Capture the cell that displays the provided text and extract its [x, y] central coordinate. 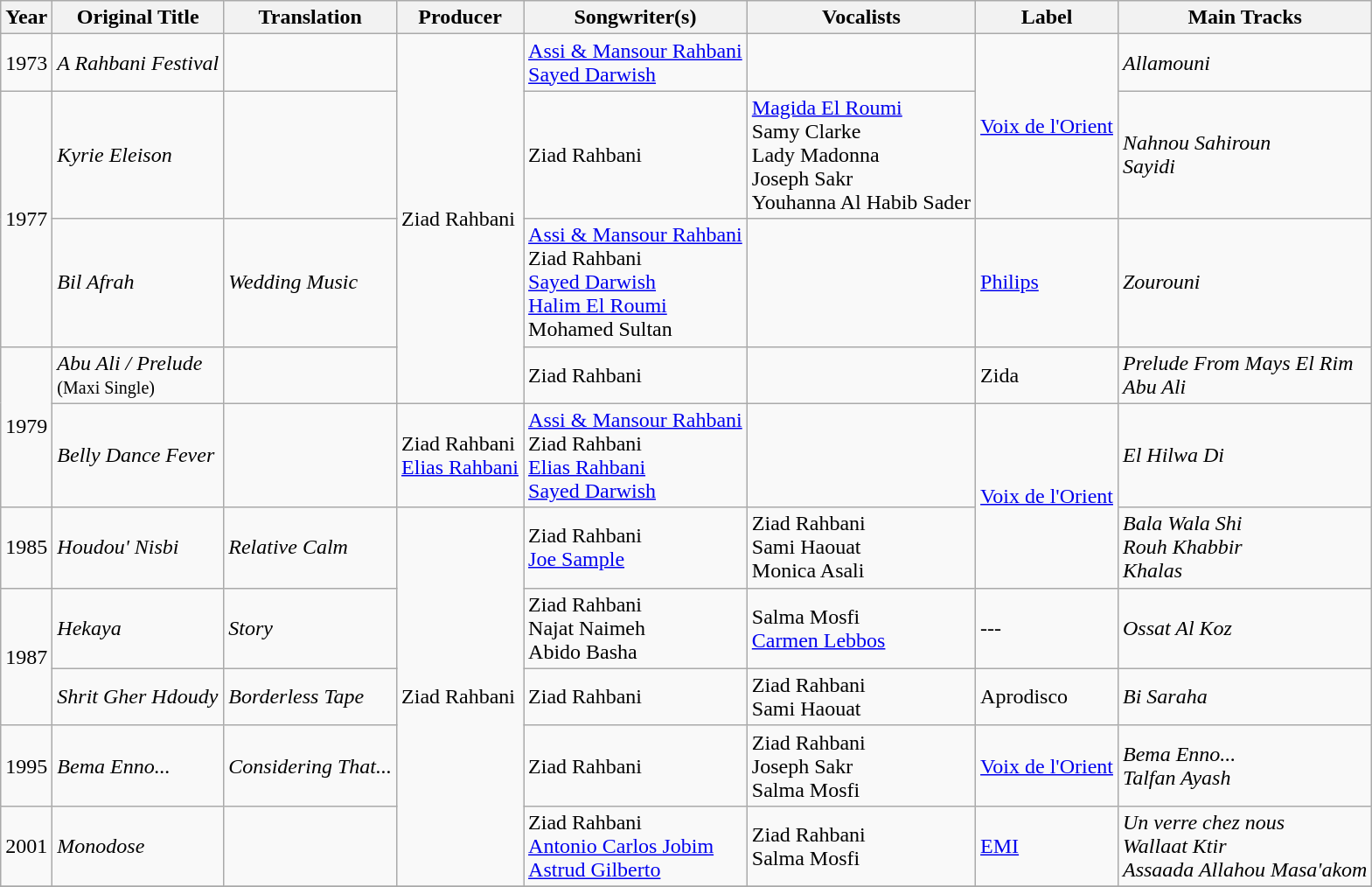
Hekaya [138, 628]
Philips [1048, 283]
Considering That... [310, 765]
Nahnou SahirounSayidi [1244, 155]
Borderless Tape [310, 696]
A Rahbani Festival [138, 63]
Producer [460, 17]
1995 [26, 765]
Ossat Al Koz [1244, 628]
Ziad RahbaniSalma Mosfi [860, 846]
EMI [1048, 846]
Ziad RahbaniNajat NaimehAbido Basha [636, 628]
Kyrie Eleison [138, 155]
Zourouni [1244, 283]
Ziad RahbaniElias Rahbani [460, 455]
1979 [26, 427]
Bil Afrah [138, 283]
Allamouni [1244, 63]
Songwriter(s) [636, 17]
Prelude From Mays El RimAbu Ali [1244, 374]
Aprodisco [1048, 696]
Un verre chez nousWallaat KtirAssaada Allahou Masa'akom [1244, 846]
Year [26, 17]
Translation [310, 17]
Belly Dance Fever [138, 455]
Ziad RahbaniJoe Sample [636, 548]
Relative Calm [310, 548]
Assi & Mansour RahbaniZiad RahbaniElias RahbaniSayed Darwish [636, 455]
Ziad RahbaniSami HaouatMonica Asali [860, 548]
Houdou' Nisbi [138, 548]
Shrit Gher Hdoudy [138, 696]
Bema Enno... [138, 765]
Salma MosfiCarmen Lebbos [860, 628]
Bi Saraha [1244, 696]
--- [1048, 628]
Ziad RahbaniJoseph SakrSalma Mosfi [860, 765]
Wedding Music [310, 283]
Vocalists [860, 17]
Original Title [138, 17]
Main Tracks [1244, 17]
Label [1048, 17]
1985 [26, 548]
Bala Wala ShiRouh KhabbirKhalas [1244, 548]
Ziad RahbaniSami Haouat [860, 696]
Zida [1048, 374]
Magida El RoumiSamy ClarkeLady MadonnaJoseph SakrYouhanna Al Habib Sader [860, 155]
1977 [26, 219]
1973 [26, 63]
2001 [26, 846]
Bema Enno...Talfan Ayash [1244, 765]
El Hilwa Di [1244, 455]
Assi & Mansour RahbaniSayed Darwish [636, 63]
Assi & Mansour RahbaniZiad RahbaniSayed DarwishHalim El RoumiMohamed Sultan [636, 283]
Story [310, 628]
1987 [26, 656]
Ziad RahbaniAntonio Carlos JobimAstrud Gilberto [636, 846]
Abu Ali / Prelude(Maxi Single) [138, 374]
Monodose [138, 846]
